For the text-containing cell, return its midpoint in (x, y) coordinate format. 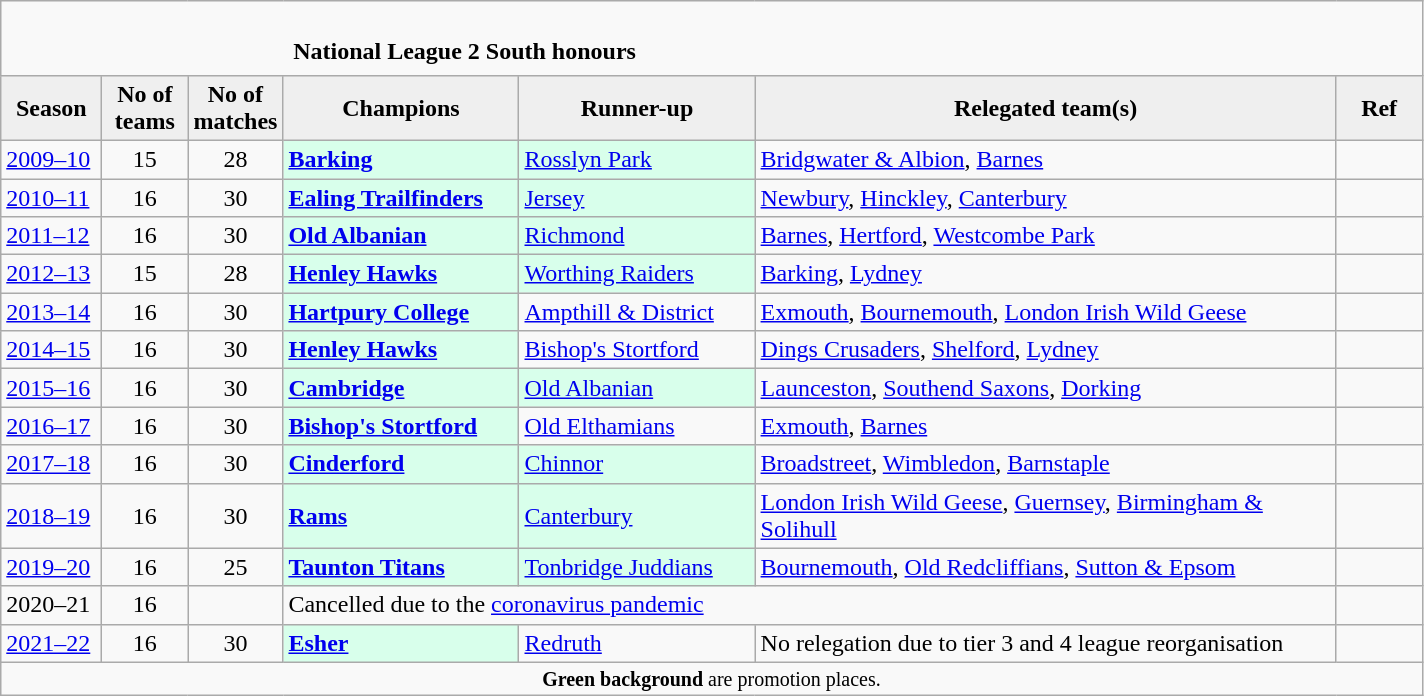
2021–22 (52, 643)
Barnes, Hertford, Westcombe Park (1046, 236)
Runner-up (637, 108)
2012–13 (52, 274)
Launceston, Southend Saxons, Dorking (1046, 388)
2020–21 (52, 605)
Cinderford (401, 464)
2019–20 (52, 567)
Green background are promotion places. (712, 678)
Rosslyn Park (637, 159)
Broadstreet, Wimbledon, Barnstaple (1046, 464)
2011–12 (52, 236)
Tonbridge Juddians (637, 567)
Dings Crusaders, Shelford, Lydney (1046, 350)
No of matches (236, 108)
Chinnor (637, 464)
Redruth (637, 643)
Bournemouth, Old Redcliffians, Sutton & Epsom (1046, 567)
Hartpury College (401, 312)
2017–18 (52, 464)
London Irish Wild Geese, Guernsey, Birmingham & Solihull (1046, 516)
2018–19 (52, 516)
Newbury, Hinckley, Canterbury (1046, 197)
Barking (401, 159)
Champions (401, 108)
Ref (1379, 108)
Rams (401, 516)
Cancelled due to the coronavirus pandemic (810, 605)
Season (52, 108)
Worthing Raiders (637, 274)
2014–15 (52, 350)
2009–10 (52, 159)
Bridgwater & Albion, Barnes (1046, 159)
Relegated team(s) (1046, 108)
Ealing Trailfinders (401, 197)
2015–16 (52, 388)
Barking, Lydney (1046, 274)
Exmouth, Bournemouth, London Irish Wild Geese (1046, 312)
2013–14 (52, 312)
2010–11 (52, 197)
Canterbury (637, 516)
2016–17 (52, 426)
Exmouth, Barnes (1046, 426)
No of teams (145, 108)
No relegation due to tier 3 and 4 league reorganisation (1046, 643)
Esher (401, 643)
Richmond (637, 236)
Cambridge (401, 388)
25 (236, 567)
Jersey (637, 197)
Old Elthamians (637, 426)
Taunton Titans (401, 567)
Ampthill & District (637, 312)
